Output the (x, y) coordinate of the center of the cell containing the given text.  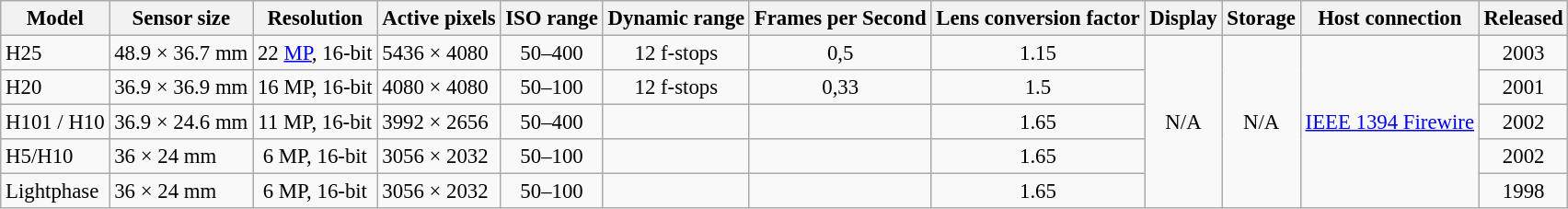
Display (1183, 18)
Lightphase (55, 192)
1.15 (1038, 53)
Host connection (1389, 18)
2001 (1524, 87)
Active pixels (439, 18)
Lens conversion factor (1038, 18)
22 MP, 16-bit (315, 53)
36.9 × 24.6 mm (181, 122)
0,33 (839, 87)
4080 × 4080 (439, 87)
IEEE 1394 Firewire (1389, 122)
Model (55, 18)
ISO range (552, 18)
Released (1524, 18)
0,5 (839, 53)
Storage (1261, 18)
H20 (55, 87)
1998 (1524, 192)
11 MP, 16-bit (315, 122)
3992 × 2656 (439, 122)
1.5 (1038, 87)
16 MP, 16-bit (315, 87)
48.9 × 36.7 mm (181, 53)
2003 (1524, 53)
H101 / H10 (55, 122)
Sensor size (181, 18)
Dynamic range (675, 18)
H25 (55, 53)
5436 × 4080 (439, 53)
H5/H10 (55, 157)
36.9 × 36.9 mm (181, 87)
Frames per Second (839, 18)
Resolution (315, 18)
